Capture the cell that displays the provided text and extract its [x, y] central coordinate. 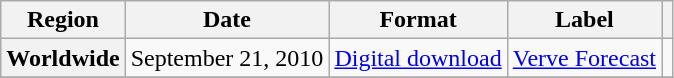
Format [418, 20]
Worldwide [63, 58]
Label [584, 20]
Verve Forecast [584, 58]
Digital download [418, 58]
Date [227, 20]
September 21, 2010 [227, 58]
Region [63, 20]
